Return (X, Y) of the center of cell containing provided text 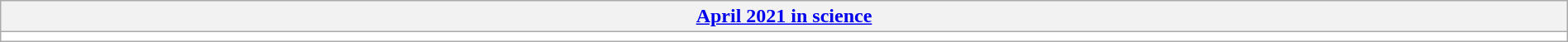
April 2021 in science (784, 16)
